Determine the [x, y] coordinate at the center of the cell enclosing the given text.  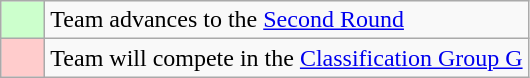
Team advances to the Second Round [286, 20]
Team will compete in the Classification Group G [286, 58]
